Extract the (X, Y) coordinate from the center of the cell holding the provided text.  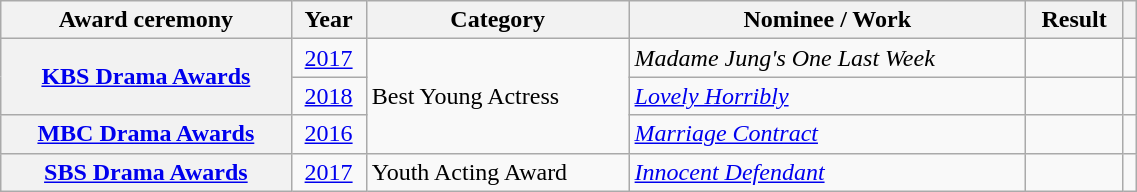
Youth Acting Award (498, 172)
Nominee / Work (827, 20)
2016 (328, 134)
Result (1074, 20)
KBS Drama Awards (146, 77)
2018 (328, 96)
Marriage Contract (827, 134)
Madame Jung's One Last Week (827, 58)
Innocent Defendant (827, 172)
SBS Drama Awards (146, 172)
Year (328, 20)
Award ceremony (146, 20)
Lovely Horribly (827, 96)
Best Young Actress (498, 96)
MBC Drama Awards (146, 134)
Category (498, 20)
